Detect which cell encompasses the target text, then output its [x, y] center coordinate. 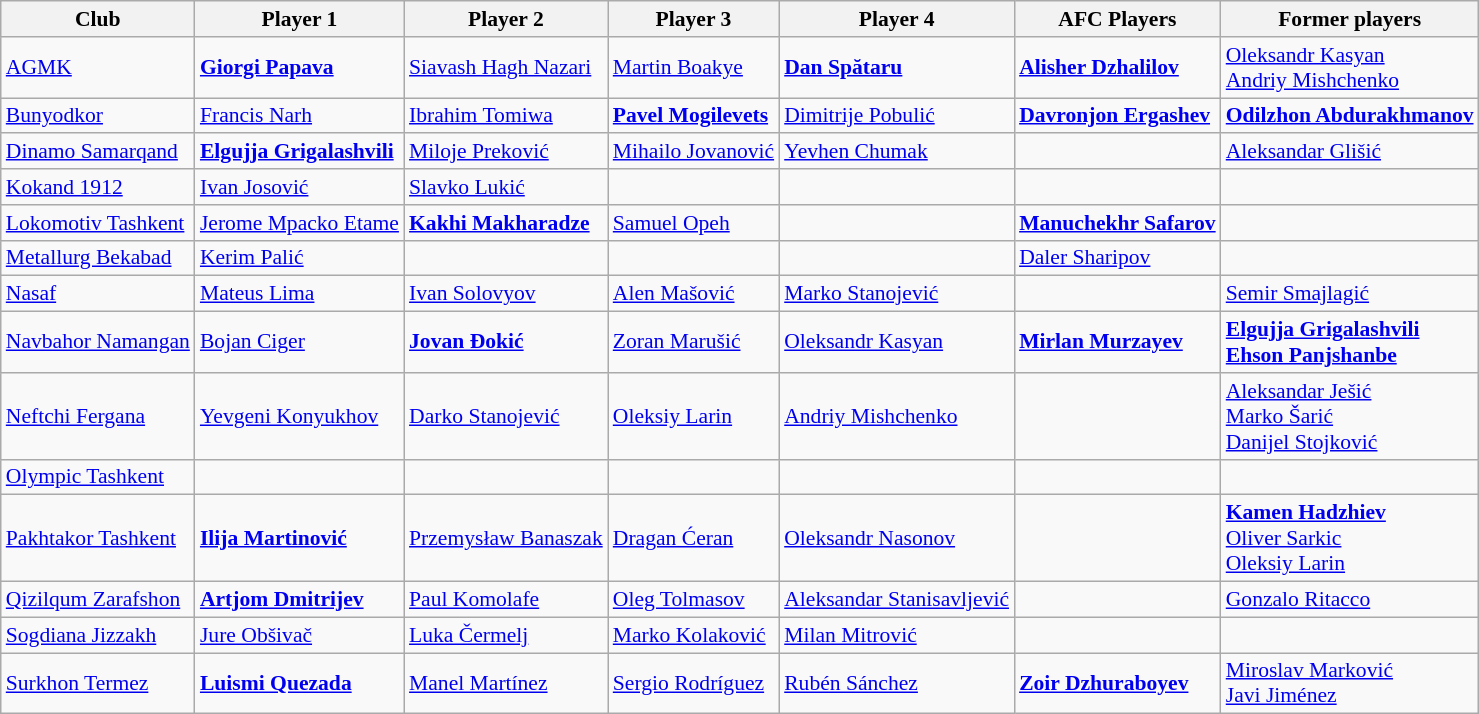
Yevgeni Konyukhov [300, 416]
Pakhtakor Tashkent [98, 538]
Dragan Ćeran [694, 538]
Bunyodkor [98, 116]
Jerome Mpacko Etame [300, 223]
Francis Narh [300, 116]
Milan Mitrović [896, 635]
Oleksandr Nasonov [896, 538]
Artjom Dmitrijev [300, 600]
Dimitrije Pobulić [896, 116]
Manel Martínez [506, 684]
Luka Čermelj [506, 635]
Dan Spătaru [896, 68]
Navbahor Namangan [98, 342]
Pavel Mogilevets [694, 116]
Club [98, 19]
Rubén Sánchez [896, 684]
Marko Kolaković [694, 635]
Aleksandar Ješić Marko Šarić Danijel Stojković [1350, 416]
Kakhi Makharadze [506, 223]
Manuchekhr Safarov [1118, 223]
Aleksandar Glišić [1350, 152]
Samuel Opeh [694, 223]
Mirlan Murzayev [1118, 342]
Giorgi Papava [300, 68]
Player 1 [300, 19]
Alen Mašović [694, 294]
Olympic Tashkent [98, 477]
Nasaf [98, 294]
Luismi Quezada [300, 684]
Zoir Dzhuraboyev [1118, 684]
Slavko Lukić [506, 187]
Miloje Preković [506, 152]
Bojan Ciger [300, 342]
Oleg Tolmasov [694, 600]
Ilija Martinović [300, 538]
Martin Boakye [694, 68]
Jure Obšivač [300, 635]
Andriy Mishchenko [896, 416]
Mateus Lima [300, 294]
Odilzhon Abdurakhmanov [1350, 116]
Semir Smajlagić [1350, 294]
Alisher Dzhalilov [1118, 68]
Aleksandar Stanisavljević [896, 600]
Ivan Solovyov [506, 294]
Sergio Rodríguez [694, 684]
Oleksiy Larin [694, 416]
Metallurg Bekabad [98, 258]
Oleksandr Kasyan [896, 342]
Player 4 [896, 19]
Przemysław Banaszak [506, 538]
Neftchi Fergana [98, 416]
Kamen Hadzhiev Oliver Sarkic Oleksiy Larin [1350, 538]
Surkhon Termez [98, 684]
Kerim Palić [300, 258]
Yevhen Chumak [896, 152]
Elgujja Grigalashvili Ehson Panjshanbe [1350, 342]
Darko Stanojević [506, 416]
Davronjon Ergashev [1118, 116]
Paul Komolafe [506, 600]
Dinamo Samarqand [98, 152]
Player 2 [506, 19]
Zoran Marušić [694, 342]
Siavash Hagh Nazari [506, 68]
Marko Stanojević [896, 294]
Former players [1350, 19]
Sogdiana Jizzakh [98, 635]
Ibrahim Tomiwa [506, 116]
Gonzalo Ritacco [1350, 600]
Mihailo Jovanović [694, 152]
Player 3 [694, 19]
Jovan Đokić [506, 342]
AFC Players [1118, 19]
Lokomotiv Tashkent [98, 223]
Qizilqum Zarafshon [98, 600]
Ivan Josović [300, 187]
AGMK [98, 68]
Daler Sharipov [1118, 258]
Kokand 1912 [98, 187]
Miroslav Marković Javi Jiménez [1350, 684]
Oleksandr Kasyan Andriy Mishchenko [1350, 68]
Elgujja Grigalashvili [300, 152]
